Extract the [x, y] coordinate from the center of the cell holding the provided text.  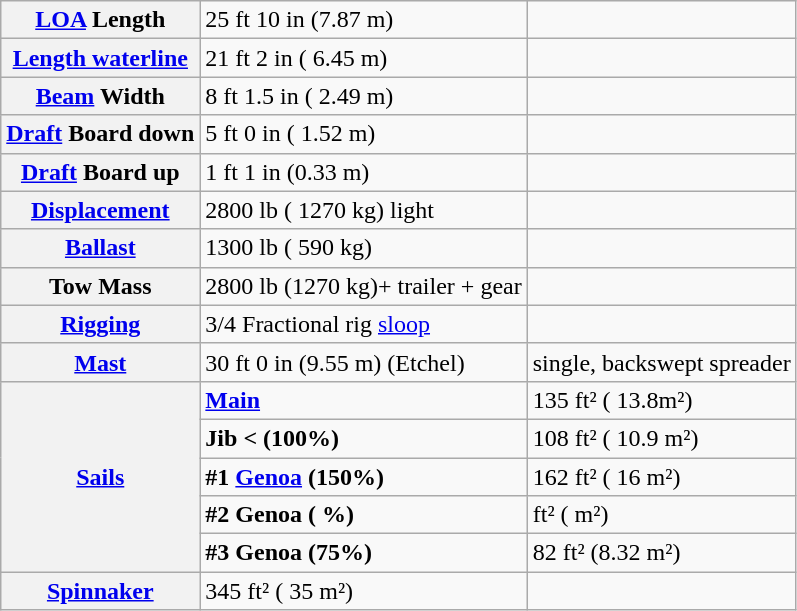
1300 lb ( 590 kg) [364, 248]
162 ft² ( 16 m²) [662, 477]
1 ft 1 in (0.33 m) [364, 172]
2800 lb ( 1270 kg) light [364, 210]
Main [364, 400]
108 ft² ( 10.9 m²) [662, 438]
5 ft 0 in ( 1.52 m) [364, 134]
Beam Width [100, 96]
LOA Length [100, 20]
Jib < (100%) [364, 438]
#2 Genoa ( %) [364, 515]
Length waterline [100, 58]
3/4 Fractional rig sloop [364, 324]
#3 Genoa (75%) [364, 553]
Displacement [100, 210]
30 ft 0 in (9.55 m) (Etchel) [364, 362]
Draft Board up [100, 172]
25 ft 10 in (7.87 m) [364, 20]
8 ft 1.5 in ( 2.49 m) [364, 96]
single, backswept spreader [662, 362]
ft² ( m²) [662, 515]
Draft Board down [100, 134]
Rigging [100, 324]
Sails [100, 476]
21 ft 2 in ( 6.45 m) [364, 58]
Tow Mass [100, 286]
Ballast [100, 248]
345 ft² ( 35 m²) [364, 591]
#1 Genoa (150%) [364, 477]
2800 lb (1270 kg)+ trailer + gear [364, 286]
135 ft² ( 13.8m²) [662, 400]
Spinnaker [100, 591]
82 ft² (8.32 m²) [662, 553]
Mast [100, 362]
